Capture the cell that displays the provided text and extract its (x, y) central coordinate. 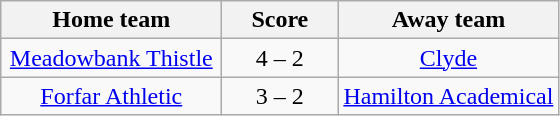
Meadowbank Thistle (112, 58)
Hamilton Academical (448, 96)
Clyde (448, 58)
4 – 2 (280, 58)
Away team (448, 20)
Forfar Athletic (112, 96)
3 – 2 (280, 96)
Score (280, 20)
Home team (112, 20)
